Capture the cell that displays the provided text and extract its [X, Y] central coordinate. 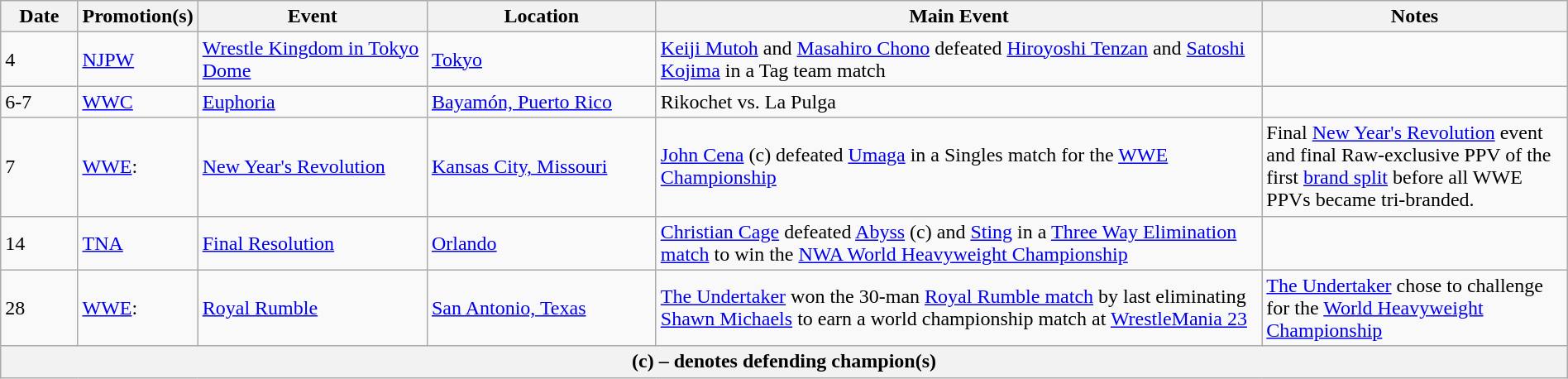
Rikochet vs. La Pulga [959, 102]
Orlando [541, 243]
Final Resolution [313, 243]
(c) – denotes defending champion(s) [784, 362]
Euphoria [313, 102]
Keiji Mutoh and Masahiro Chono defeated Hiroyoshi Tenzan and Satoshi Kojima in a Tag team match [959, 60]
Tokyo [541, 60]
Promotion(s) [137, 17]
28 [40, 308]
Main Event [959, 17]
San Antonio, Texas [541, 308]
6-7 [40, 102]
Final New Year's Revolution event and final Raw-exclusive PPV of the first brand split before all WWE PPVs became tri-branded. [1414, 167]
The Undertaker chose to challenge for the World Heavyweight Championship [1414, 308]
14 [40, 243]
Wrestle Kingdom in Tokyo Dome [313, 60]
NJPW [137, 60]
7 [40, 167]
Event [313, 17]
Location [541, 17]
Date [40, 17]
Christian Cage defeated Abyss (c) and Sting in a Three Way Elimination match to win the NWA World Heavyweight Championship [959, 243]
Royal Rumble [313, 308]
Notes [1414, 17]
John Cena (c) defeated Umaga in a Singles match for the WWE Championship [959, 167]
TNA [137, 243]
The Undertaker won the 30-man Royal Rumble match by last eliminating Shawn Michaels to earn a world championship match at WrestleMania 23 [959, 308]
Bayamón, Puerto Rico [541, 102]
Kansas City, Missouri [541, 167]
4 [40, 60]
New Year's Revolution [313, 167]
WWC [137, 102]
